Output the (x, y) coordinate of the center of the cell containing the given text.  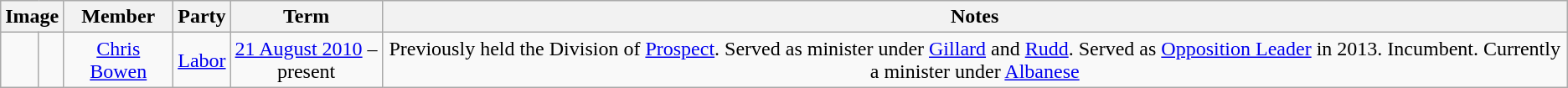
Labor (202, 60)
Image (32, 17)
Notes (975, 17)
Member (119, 17)
Chris Bowen (119, 60)
21 August 2010 –present (307, 60)
Term (307, 17)
Party (202, 17)
